Return the (X, Y) coordinate for the center point of the cell that contains the specified text.  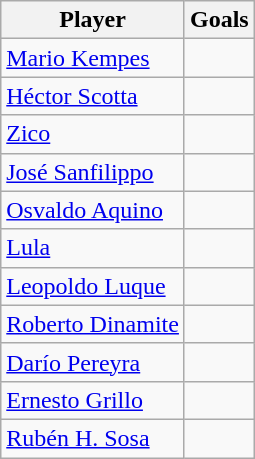
Goals (219, 20)
Héctor Scotta (93, 96)
Osvaldo Aquino (93, 210)
José Sanfilippo (93, 172)
Darío Pereyra (93, 362)
Lula (93, 248)
Mario Kempes (93, 58)
Leopoldo Luque (93, 286)
Ernesto Grillo (93, 400)
Zico (93, 134)
Rubén H. Sosa (93, 438)
Roberto Dinamite (93, 324)
Player (93, 20)
